Capture the cell that displays the provided text and extract its (x, y) central coordinate. 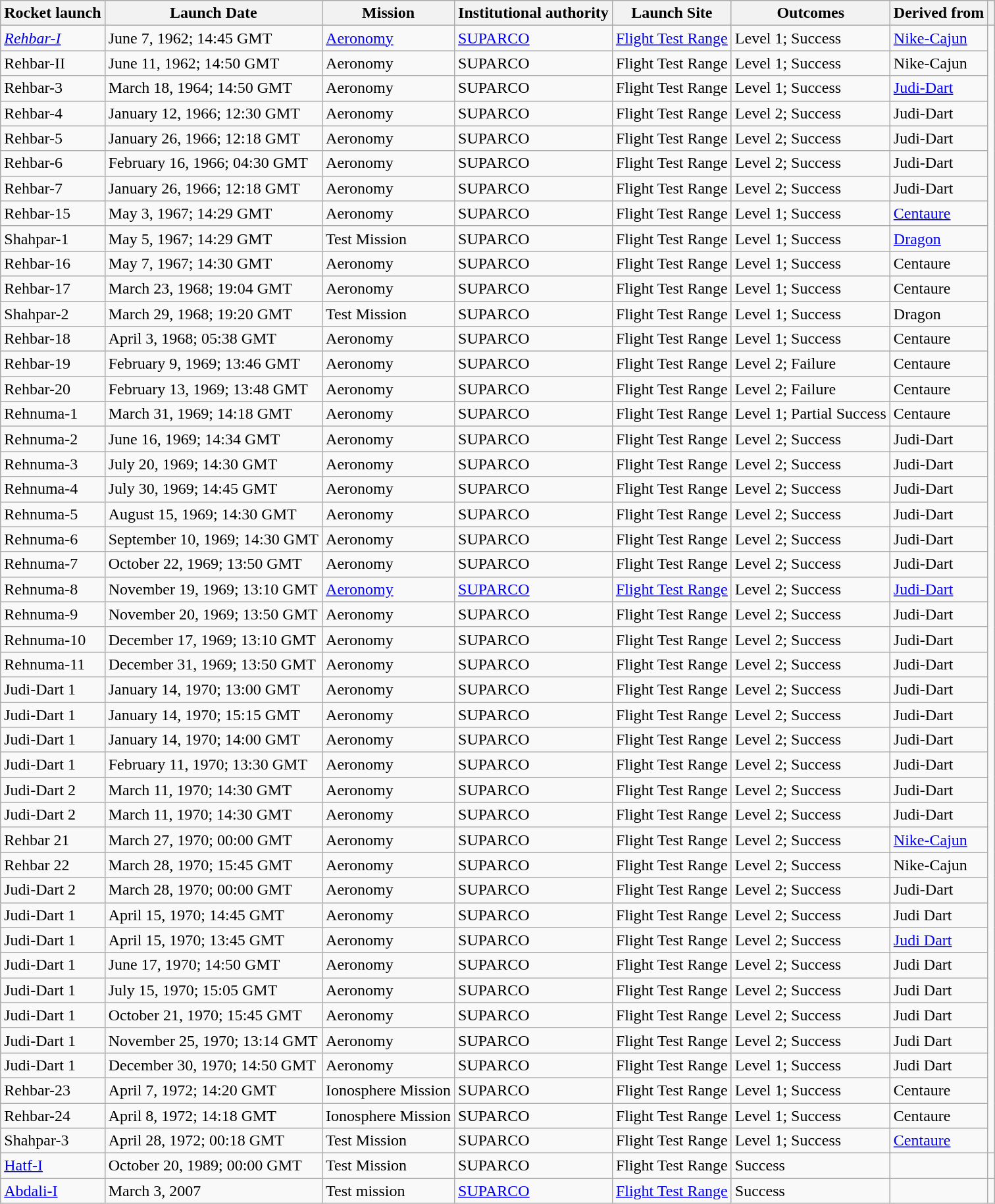
June 11, 1962; 14:50 GMT (213, 63)
April 3, 1968; 05:38 GMT (213, 339)
Rehbar-4 (53, 113)
Rehbar-18 (53, 339)
Rehbar-19 (53, 364)
December 30, 1970; 14:50 GMT (213, 1065)
March 28, 1970; 00:00 GMT (213, 890)
July 30, 1969; 14:45 GMT (213, 489)
April 28, 1972; 00:18 GMT (213, 1141)
March 28, 1970; 15:45 GMT (213, 865)
Rehnuma-1 (53, 414)
Rehbar-20 (53, 389)
Rocket launch (53, 13)
Rehnuma-4 (53, 489)
Rehnuma-10 (53, 639)
Rehnuma-8 (53, 589)
June 16, 1969; 14:34 GMT (213, 439)
Rehbar-I (53, 38)
Rehbar-23 (53, 1090)
November 25, 1970; 13:14 GMT (213, 1040)
Shahpar-1 (53, 238)
Rehbar-6 (53, 163)
Mission (388, 13)
November 19, 1969; 13:10 GMT (213, 589)
Rehnuma-9 (53, 614)
February 16, 1966; 04:30 GMT (213, 163)
June 17, 1970; 14:50 GMT (213, 965)
Rehnuma-7 (53, 564)
Rehbar-17 (53, 288)
Rehbar-5 (53, 138)
September 10, 1969; 14:30 GMT (213, 539)
October 20, 1989; 00:00 GMT (213, 1166)
Rehnuma-3 (53, 464)
February 9, 1969; 13:46 GMT (213, 364)
August 15, 1969; 14:30 GMT (213, 514)
April 7, 1972; 14:20 GMT (213, 1090)
Rehbar-3 (53, 88)
October 21, 1970; 15:45 GMT (213, 1015)
May 3, 1967; 14:29 GMT (213, 213)
November 20, 1969; 13:50 GMT (213, 614)
Derived from (938, 13)
March 31, 1969; 14:18 GMT (213, 414)
Rehbar 22 (53, 865)
Rehnuma-11 (53, 664)
Outcomes (811, 13)
April 8, 1972; 14:18 GMT (213, 1116)
May 7, 1967; 14:30 GMT (213, 263)
March 29, 1968; 19:20 GMT (213, 314)
Launch Site (671, 13)
January 14, 1970; 14:00 GMT (213, 740)
March 27, 1970; 00:00 GMT (213, 840)
March 23, 1968; 19:04 GMT (213, 288)
Test mission (388, 1191)
Rehnuma-6 (53, 539)
January 14, 1970; 15:15 GMT (213, 714)
Hatf-I (53, 1166)
July 20, 1969; 14:30 GMT (213, 464)
May 5, 1967; 14:29 GMT (213, 238)
July 15, 1970; 15:05 GMT (213, 990)
Institutional authority (534, 13)
Shahpar-2 (53, 314)
Level 1; Partial Success (811, 414)
Rehbar-15 (53, 213)
Rehnuma-5 (53, 514)
February 13, 1969; 13:48 GMT (213, 389)
Rehnuma-2 (53, 439)
December 17, 1969; 13:10 GMT (213, 639)
Rehbar-II (53, 63)
Launch Date (213, 13)
Rehbar-16 (53, 263)
Shahpar-3 (53, 1141)
April 15, 1970; 13:45 GMT (213, 940)
October 22, 1969; 13:50 GMT (213, 564)
June 7, 1962; 14:45 GMT (213, 38)
March 18, 1964; 14:50 GMT (213, 88)
Rehbar-24 (53, 1116)
January 12, 1966; 12:30 GMT (213, 113)
April 15, 1970; 14:45 GMT (213, 915)
March 3, 2007 (213, 1191)
Rehbar 21 (53, 840)
February 11, 1970; 13:30 GMT (213, 765)
January 14, 1970; 13:00 GMT (213, 689)
Abdali-I (53, 1191)
December 31, 1969; 13:50 GMT (213, 664)
Rehbar-7 (53, 188)
